Find where the given text appears and provide that cell's center as (X, Y) coordinate. 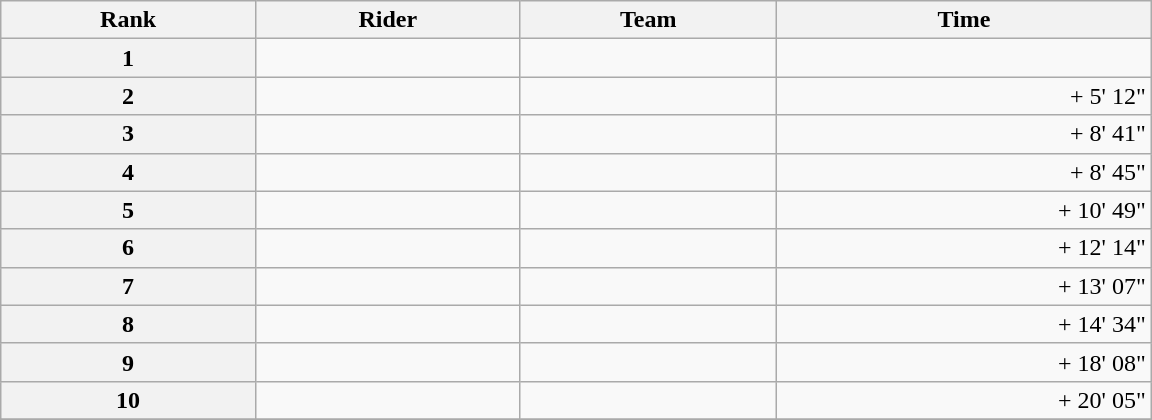
+ 18' 08" (964, 362)
4 (128, 172)
+ 8' 45" (964, 172)
7 (128, 286)
+ 20' 05" (964, 400)
+ 14' 34" (964, 324)
+ 10' 49" (964, 210)
1 (128, 58)
+ 12' 14" (964, 248)
10 (128, 400)
8 (128, 324)
2 (128, 96)
+ 5' 12" (964, 96)
9 (128, 362)
+ 13' 07" (964, 286)
+ 8' 41" (964, 134)
Team (648, 20)
3 (128, 134)
Time (964, 20)
Rider (388, 20)
5 (128, 210)
6 (128, 248)
Rank (128, 20)
